Identify which cell holds the provided text, then report its (X, Y) central coordinate. 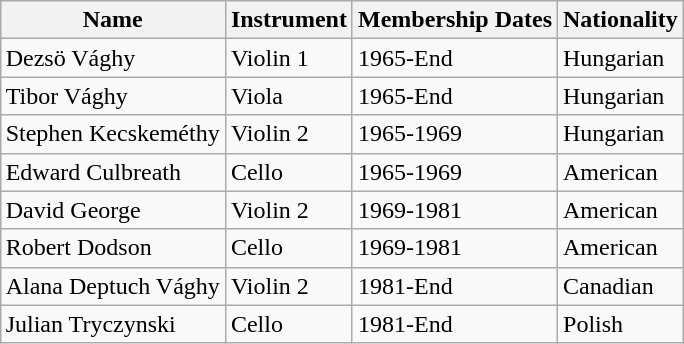
Alana Deptuch Vághy (112, 286)
Stephen Kecskeméthy (112, 134)
Violin 1 (288, 58)
Viola (288, 96)
David George (112, 210)
Edward Culbreath (112, 172)
Canadian (621, 286)
Dezsö Vághy (112, 58)
Julian Tryczynski (112, 324)
Nationality (621, 20)
Polish (621, 324)
Tibor Vághy (112, 96)
Membership Dates (454, 20)
Name (112, 20)
Robert Dodson (112, 248)
Instrument (288, 20)
